Output the (x, y) coordinate of the center of the cell containing the given text.  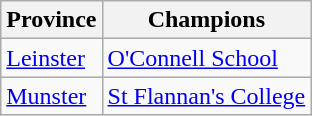
Champions (206, 20)
O'Connell School (206, 58)
Leinster (52, 58)
Province (52, 20)
Munster (52, 96)
St Flannan's College (206, 96)
